Find where the given text appears and provide that cell's center as [x, y] coordinate. 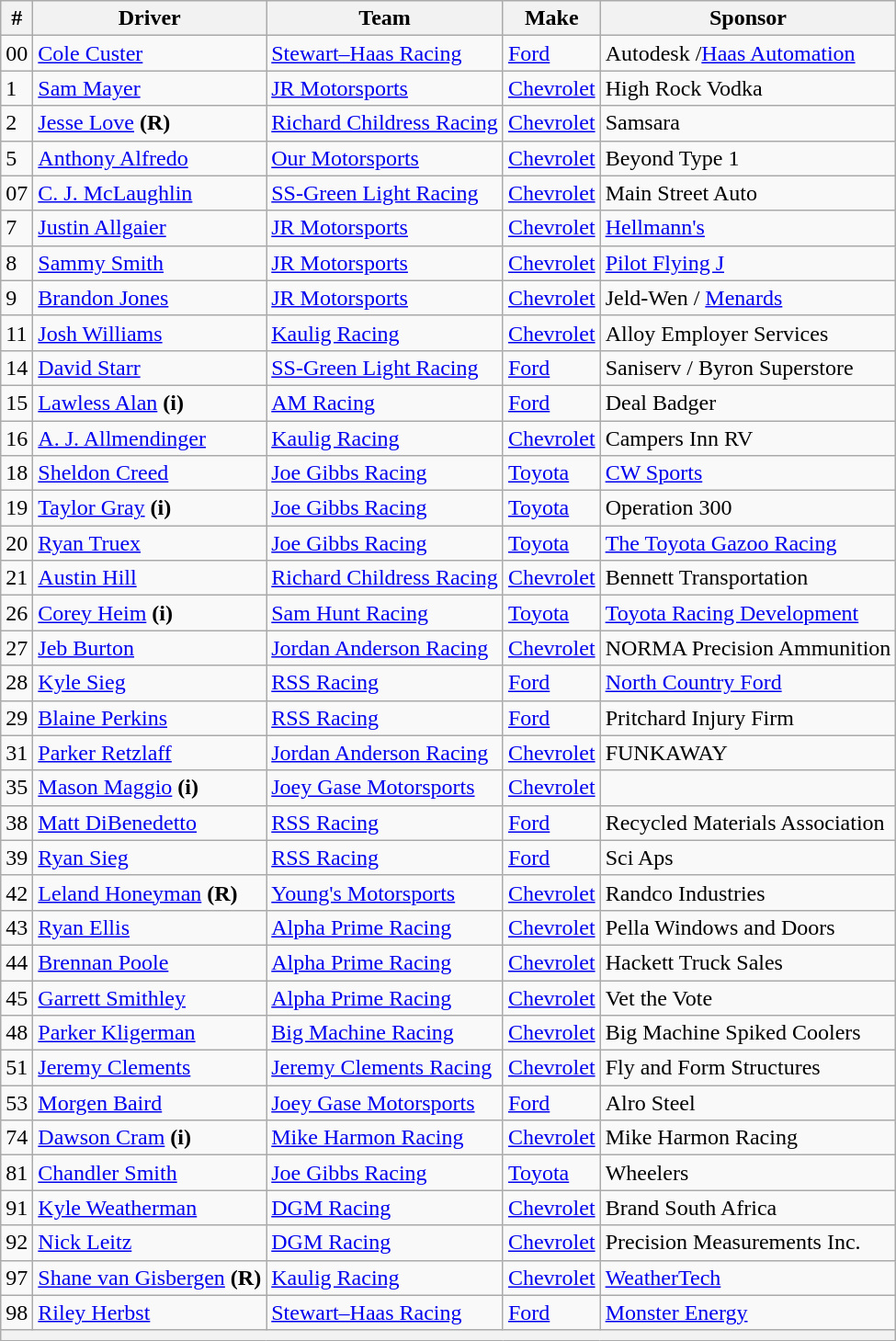
Wheelers [748, 1173]
Samsara [748, 123]
Driver [150, 18]
28 [17, 683]
Big Machine Spiked Coolers [748, 1033]
Justin Allgaier [150, 228]
Fly and Form Structures [748, 1068]
16 [17, 438]
Campers Inn RV [748, 438]
Pilot Flying J [748, 263]
A. J. Allmendinger [150, 438]
Parker Retzlaff [150, 753]
Jeremy Clements Racing [385, 1068]
00 [17, 53]
92 [17, 1243]
Jesse Love (R) [150, 123]
Saniserv / Byron Superstore [748, 368]
Big Machine Racing [385, 1033]
Dawson Cram (i) [150, 1138]
38 [17, 823]
Mason Maggio (i) [150, 788]
Young's Motorsports [385, 892]
19 [17, 508]
C. J. McLaughlin [150, 193]
35 [17, 788]
18 [17, 473]
Austin Hill [150, 578]
Josh Williams [150, 333]
1 [17, 88]
39 [17, 858]
Recycled Materials Association [748, 823]
FUNKAWAY [748, 753]
14 [17, 368]
Matt DiBenedetto [150, 823]
81 [17, 1173]
Beyond Type 1 [748, 158]
Nick Leitz [150, 1243]
Precision Measurements Inc. [748, 1243]
Team [385, 18]
07 [17, 193]
9 [17, 298]
Kyle Sieg [150, 683]
North Country Ford [748, 683]
48 [17, 1033]
Vet the Vote [748, 997]
Sammy Smith [150, 263]
Jeremy Clements [150, 1068]
Shane van Gisbergen (R) [150, 1278]
Cole Custer [150, 53]
Autodesk /Haas Automation [748, 53]
97 [17, 1278]
Make [551, 18]
Toyota Racing Development [748, 613]
Parker Kligerman [150, 1033]
Brandon Jones [150, 298]
26 [17, 613]
98 [17, 1313]
Randco Industries [748, 892]
David Starr [150, 368]
5 [17, 158]
7 [17, 228]
Blaine Perkins [150, 718]
# [17, 18]
Pella Windows and Doors [748, 927]
45 [17, 997]
Riley Herbst [150, 1313]
74 [17, 1138]
Morgen Baird [150, 1103]
Kyle Weatherman [150, 1208]
21 [17, 578]
Chandler Smith [150, 1173]
11 [17, 333]
Hackett Truck Sales [748, 962]
Sam Mayer [150, 88]
High Rock Vodka [748, 88]
NORMA Precision Ammunition [748, 648]
Monster Energy [748, 1313]
Ryan Ellis [150, 927]
51 [17, 1068]
Bennett Transportation [748, 578]
Ryan Sieg [150, 858]
Our Motorsports [385, 158]
Sponsor [748, 18]
53 [17, 1103]
27 [17, 648]
Operation 300 [748, 508]
Leland Honeyman (R) [150, 892]
Corey Heim (i) [150, 613]
20 [17, 543]
WeatherTech [748, 1278]
8 [17, 263]
Anthony Alfredo [150, 158]
Jeb Burton [150, 648]
Sci Aps [748, 858]
Sam Hunt Racing [385, 613]
91 [17, 1208]
The Toyota Gazoo Racing [748, 543]
Deal Badger [748, 403]
Pritchard Injury Firm [748, 718]
Brand South Africa [748, 1208]
Lawless Alan (i) [150, 403]
Main Street Auto [748, 193]
Garrett Smithley [150, 997]
44 [17, 962]
CW Sports [748, 473]
Jeld-Wen / Menards [748, 298]
31 [17, 753]
Sheldon Creed [150, 473]
15 [17, 403]
Ryan Truex [150, 543]
Hellmann's [748, 228]
2 [17, 123]
Taylor Gray (i) [150, 508]
29 [17, 718]
43 [17, 927]
Alro Steel [748, 1103]
Brennan Poole [150, 962]
AM Racing [385, 403]
42 [17, 892]
Alloy Employer Services [748, 333]
